Detect which cell encompasses the target text, then output its [X, Y] center coordinate. 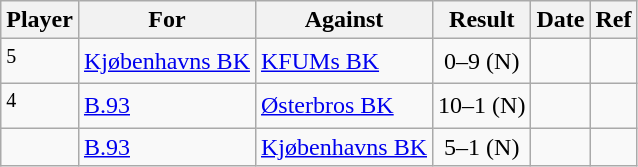
For [166, 20]
KFUMs BK [344, 62]
5–1 (N) [482, 147]
Against [344, 20]
Østerbros BK [344, 106]
Date [560, 20]
Player [40, 20]
10–1 (N) [482, 106]
5 [40, 62]
4 [40, 106]
0–9 (N) [482, 62]
Result [482, 20]
Ref [614, 20]
